Locate the cell with the specified text and output its [x, y] center coordinate. 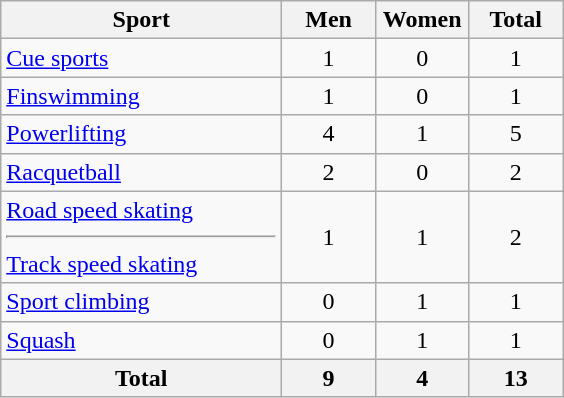
Sport [142, 20]
13 [516, 378]
Sport climbing [142, 302]
Road speed skatingTrack speed skating [142, 237]
Cue sports [142, 58]
Women [422, 20]
5 [516, 134]
Men [329, 20]
Powerlifting [142, 134]
9 [329, 378]
Finswimming [142, 96]
Racquetball [142, 172]
Squash [142, 340]
